Detect which cell encompasses the target text, then output its [x, y] center coordinate. 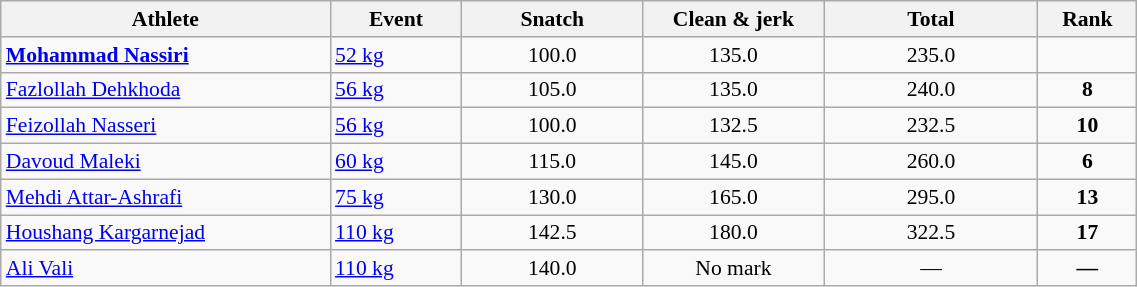
295.0 [931, 197]
6 [1088, 162]
17 [1088, 233]
Mehdi Attar-Ashrafi [166, 197]
322.5 [931, 233]
Event [396, 19]
10 [1088, 126]
132.5 [734, 126]
Fazlollah Dehkhoda [166, 90]
8 [1088, 90]
140.0 [552, 269]
75 kg [396, 197]
Total [931, 19]
Davoud Maleki [166, 162]
115.0 [552, 162]
Snatch [552, 19]
260.0 [931, 162]
105.0 [552, 90]
No mark [734, 269]
Feizollah Nasseri [166, 126]
Rank [1088, 19]
130.0 [552, 197]
13 [1088, 197]
Houshang Kargarnejad [166, 233]
60 kg [396, 162]
Mohammad Nassiri [166, 55]
Ali Vali [166, 269]
145.0 [734, 162]
Clean & jerk [734, 19]
180.0 [734, 233]
232.5 [931, 126]
Athlete [166, 19]
165.0 [734, 197]
240.0 [931, 90]
235.0 [931, 55]
142.5 [552, 233]
52 kg [396, 55]
